From the cell containing the given text, extract its center point as (X, Y) coordinate. 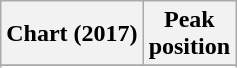
Chart (2017) (72, 34)
Peak position (189, 34)
